Return the [X, Y] coordinate for the center point of the cell that contains the specified text.  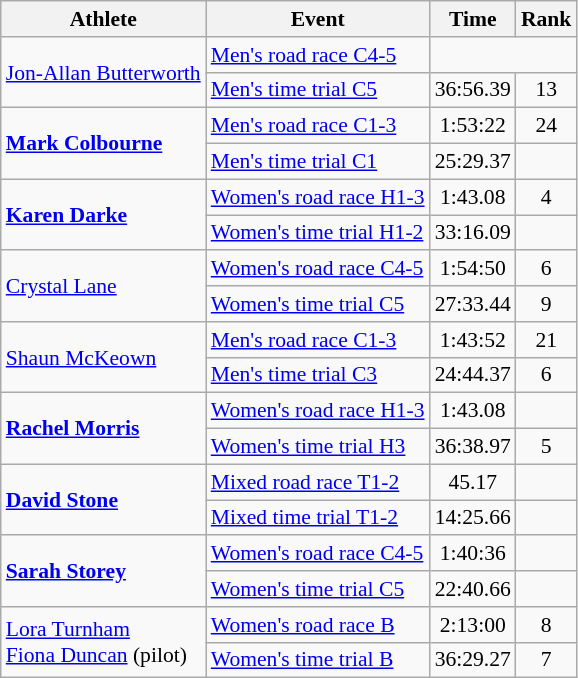
1:43:52 [473, 340]
22:40.66 [473, 589]
Men's road race C4-5 [318, 55]
9 [546, 304]
Shaun McKeown [104, 358]
36:56.39 [473, 90]
David Stone [104, 500]
5 [546, 447]
Athlete [104, 19]
Women's time trial B [318, 660]
Jon-Allan Butterworth [104, 72]
25:29.37 [473, 162]
7 [546, 660]
36:29.27 [473, 660]
36:38.97 [473, 447]
Mixed road race T1-2 [318, 482]
Lora TurnhamFiona Duncan (pilot) [104, 642]
45.17 [473, 482]
Men's time trial C1 [318, 162]
Rank [546, 19]
24:44.37 [473, 375]
8 [546, 625]
Women's time trial H3 [318, 447]
2:13:00 [473, 625]
1:40:36 [473, 554]
Women's road race B [318, 625]
Event [318, 19]
14:25.66 [473, 518]
Mixed time trial T1-2 [318, 518]
Crystal Lane [104, 286]
Karen Darke [104, 214]
33:16.09 [473, 233]
Women's time trial H1-2 [318, 233]
Men's time trial C3 [318, 375]
4 [546, 197]
24 [546, 126]
Sarah Storey [104, 572]
1:54:50 [473, 269]
Rachel Morris [104, 428]
Men's time trial C5 [318, 90]
21 [546, 340]
27:33.44 [473, 304]
13 [546, 90]
1:53:22 [473, 126]
Time [473, 19]
Mark Colbourne [104, 144]
